Locate the cell with the specified text and output its (x, y) center coordinate. 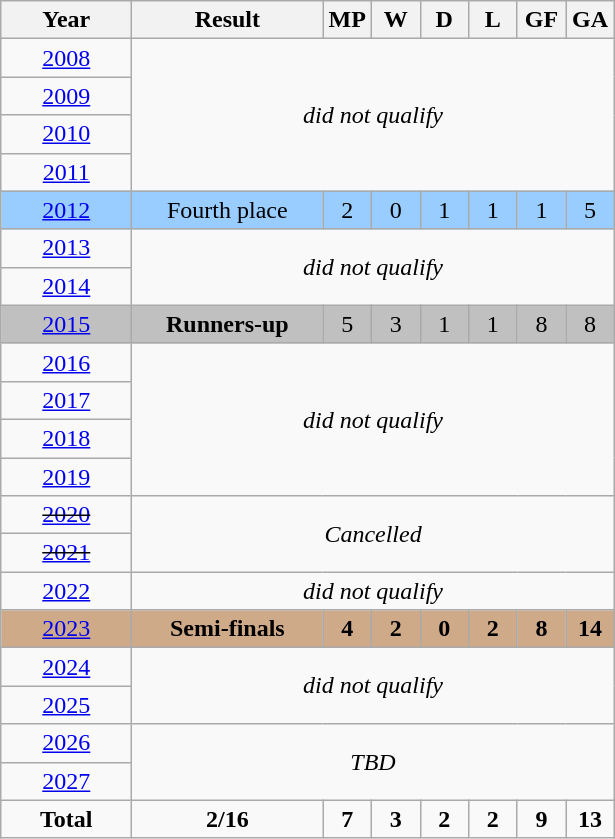
2026 (66, 743)
Runners-up (228, 324)
GA (590, 20)
2015 (66, 324)
2/16 (228, 819)
2010 (66, 134)
7 (348, 819)
D (444, 20)
Total (66, 819)
Year (66, 20)
2021 (66, 553)
14 (590, 629)
2019 (66, 477)
MP (348, 20)
Result (228, 20)
2023 (66, 629)
2018 (66, 438)
2009 (66, 96)
Cancelled (373, 534)
2024 (66, 667)
4 (348, 629)
2013 (66, 248)
2027 (66, 781)
2008 (66, 58)
13 (590, 819)
2014 (66, 286)
2017 (66, 400)
Semi-finals (228, 629)
W (396, 20)
L (494, 20)
2012 (66, 210)
2022 (66, 591)
9 (542, 819)
2016 (66, 362)
2025 (66, 705)
TBD (373, 762)
GF (542, 20)
2011 (66, 172)
Fourth place (228, 210)
2020 (66, 515)
